Find where the given text appears and provide that cell's center as (x, y) coordinate. 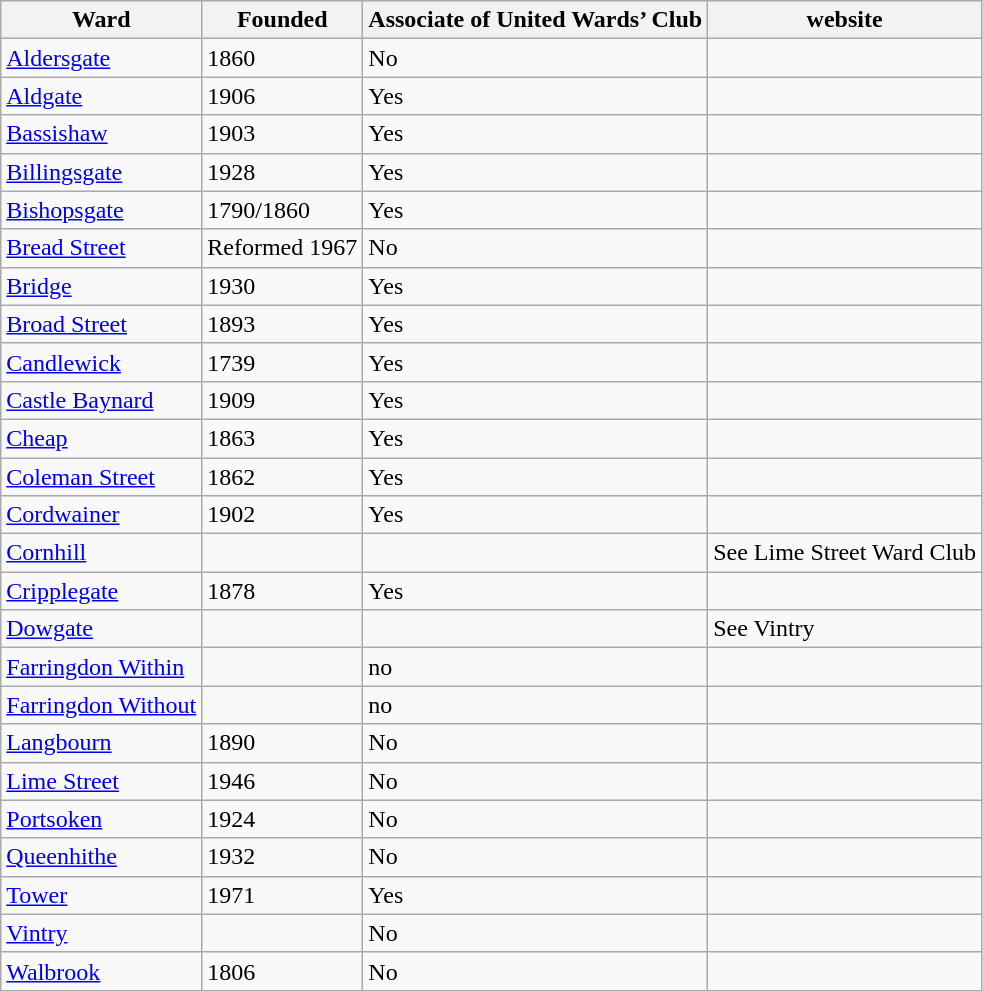
1893 (282, 324)
1878 (282, 591)
1806 (282, 971)
Aldersgate (102, 58)
1928 (282, 172)
1902 (282, 515)
Associate of United Wards’ Club (536, 20)
See Vintry (845, 629)
Coleman Street (102, 477)
Bassishaw (102, 134)
1930 (282, 286)
1790/1860 (282, 210)
Vintry (102, 933)
1909 (282, 400)
1862 (282, 477)
Portsoken (102, 819)
Candlewick (102, 362)
Farringdon Within (102, 667)
Bread Street (102, 248)
Aldgate (102, 96)
Founded (282, 20)
Tower (102, 895)
Bridge (102, 286)
Bishopsgate (102, 210)
website (845, 20)
Broad Street (102, 324)
Billingsgate (102, 172)
1971 (282, 895)
Cornhill (102, 553)
See Lime Street Ward Club (845, 553)
1932 (282, 857)
1946 (282, 781)
1906 (282, 96)
Cripplegate (102, 591)
1860 (282, 58)
Walbrook (102, 971)
Reformed 1967 (282, 248)
1924 (282, 819)
1903 (282, 134)
Langbourn (102, 743)
Cheap (102, 438)
1890 (282, 743)
1739 (282, 362)
Cordwainer (102, 515)
Ward (102, 20)
1863 (282, 438)
Castle Baynard (102, 400)
Farringdon Without (102, 705)
Dowgate (102, 629)
Queenhithe (102, 857)
Lime Street (102, 781)
